From the cell containing the given text, extract its center point as [X, Y] coordinate. 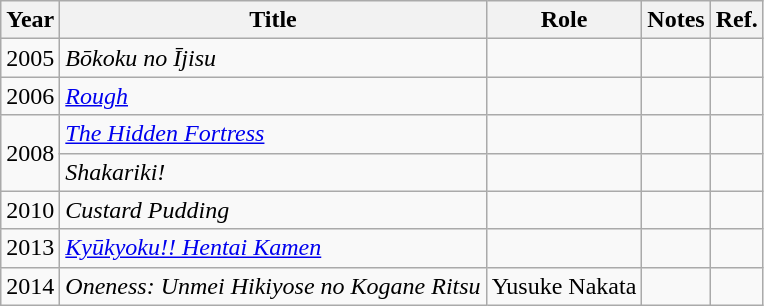
Bōkoku no Ījisu [273, 58]
Role [564, 20]
Kyūkyoku!! Hentai Kamen [273, 248]
2014 [30, 286]
Yusuke Nakata [564, 286]
Custard Pudding [273, 210]
Rough [273, 96]
The Hidden Fortress [273, 134]
2008 [30, 153]
Ref. [736, 20]
Shakariki! [273, 172]
Oneness: Unmei Hikiyose no Kogane Ritsu [273, 286]
Title [273, 20]
2010 [30, 210]
2005 [30, 58]
Notes [676, 20]
Year [30, 20]
2013 [30, 248]
2006 [30, 96]
